Output the [X, Y] coordinate of the center of the cell containing the given text.  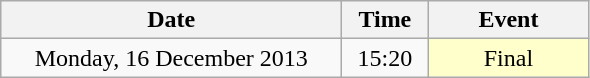
Event [508, 20]
Final [508, 58]
Time [385, 20]
15:20 [385, 58]
Monday, 16 December 2013 [172, 58]
Date [172, 20]
